Identify which cell holds the provided text, then report its [x, y] central coordinate. 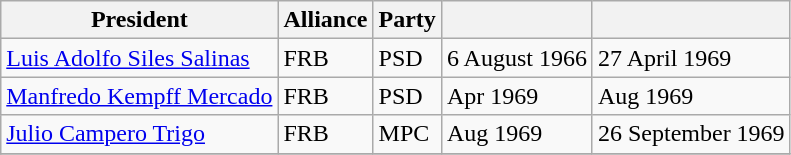
MPC [407, 134]
Party [407, 20]
26 September 1969 [691, 134]
Apr 1969 [516, 96]
Alliance [326, 20]
6 August 1966 [516, 58]
Julio Campero Trigo [140, 134]
President [140, 20]
Manfredo Kempff Mercado [140, 96]
27 April 1969 [691, 58]
Luis Adolfo Siles Salinas [140, 58]
